Determine the (X, Y) coordinate at the center of the cell enclosing the given text.  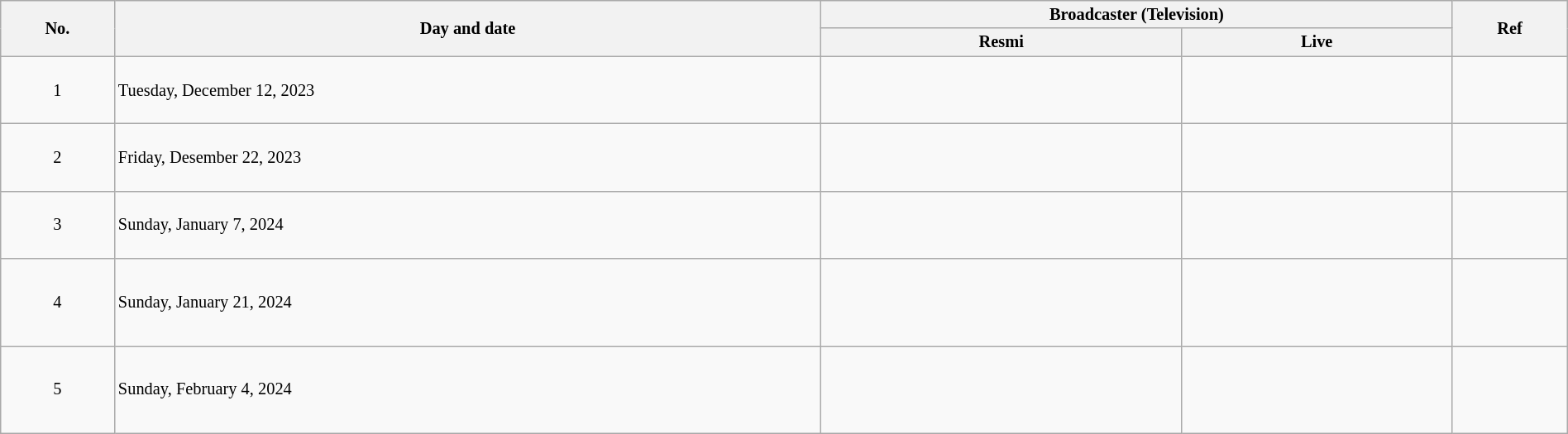
No. (58, 28)
Day and date (468, 28)
Ref (1510, 28)
1 (58, 90)
Sunday, January 7, 2024 (468, 225)
Broadcaster (Television) (1136, 14)
2 (58, 157)
Sunday, January 21, 2024 (468, 303)
4 (58, 303)
Tuesday, December 12, 2023 (468, 90)
Sunday, February 4, 2024 (468, 389)
Resmi (1001, 42)
5 (58, 389)
Live (1317, 42)
Friday, Desember 22, 2023 (468, 157)
3 (58, 225)
